Find where the given text appears and provide that cell's center as [X, Y] coordinate. 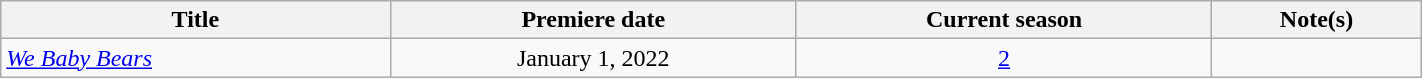
January 1, 2022 [593, 58]
We Baby Bears [196, 58]
Note(s) [1316, 20]
Title [196, 20]
Premiere date [593, 20]
2 [1004, 58]
Current season [1004, 20]
